Detect which cell encompasses the target text, then output its [X, Y] center coordinate. 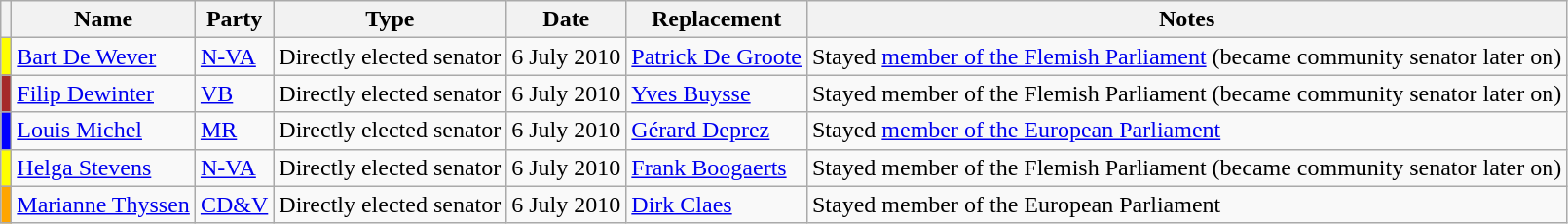
Filip Dewinter [103, 93]
Louis Michel [103, 131]
Bart De Wever [103, 56]
CD&V [234, 205]
Helga Stevens [103, 168]
Gérard Deprez [717, 131]
Name [103, 19]
Date [567, 19]
Dirk Claes [717, 205]
Notes [1186, 19]
Marianne Thyssen [103, 205]
Frank Boogaerts [717, 168]
Patrick De Groote [717, 56]
Type [390, 19]
Replacement [717, 19]
Yves Buysse [717, 93]
Party [234, 19]
MR [234, 131]
VB [234, 93]
